Locate the cell with the specified text and output its (X, Y) center coordinate. 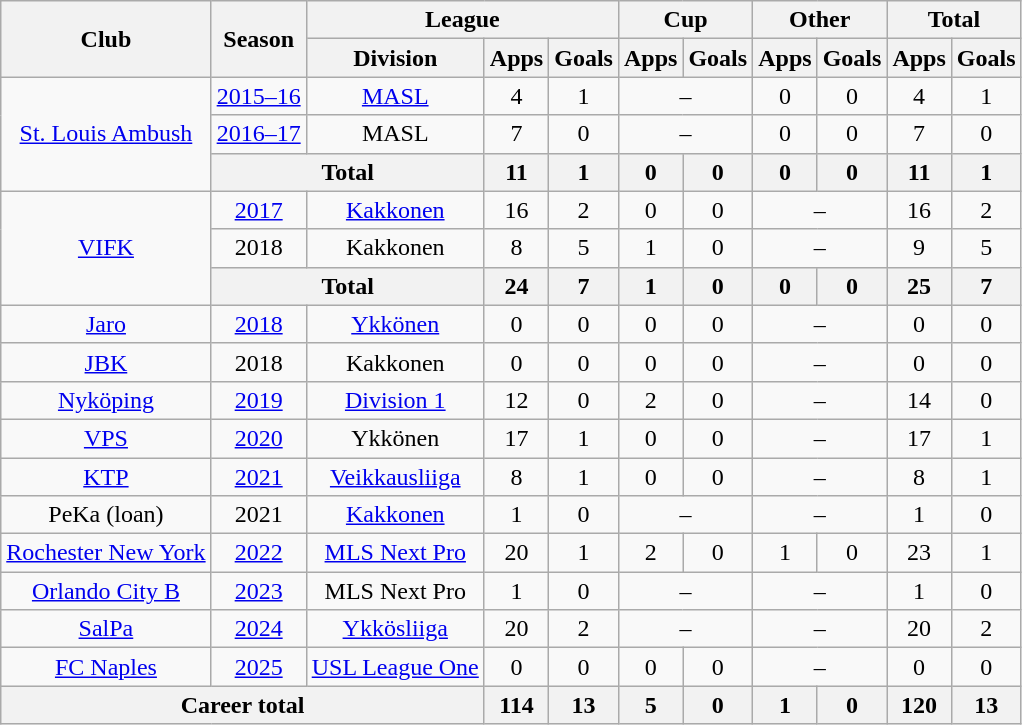
2017 (258, 210)
114 (516, 705)
9 (919, 248)
SalPa (106, 629)
League (462, 20)
120 (919, 705)
FC Naples (106, 667)
VIFK (106, 248)
Cup (685, 20)
St. Louis Ambush (106, 134)
Division 1 (395, 400)
Veikkausliiga (395, 477)
Career total (243, 705)
VPS (106, 438)
2015–16 (258, 96)
Other (820, 20)
Club (106, 39)
USL League One (395, 667)
2023 (258, 591)
Season (258, 39)
Rochester New York (106, 553)
JBK (106, 362)
2022 (258, 553)
Division (395, 58)
2025 (258, 667)
2016–17 (258, 134)
23 (919, 553)
Nyköping (106, 400)
25 (919, 286)
2024 (258, 629)
KTP (106, 477)
PeKa (loan) (106, 515)
24 (516, 286)
14 (919, 400)
Jaro (106, 324)
12 (516, 400)
2020 (258, 438)
Orlando City B (106, 591)
2019 (258, 400)
Ykkösliiga (395, 629)
